From the cell containing the given text, extract its center point as (X, Y) coordinate. 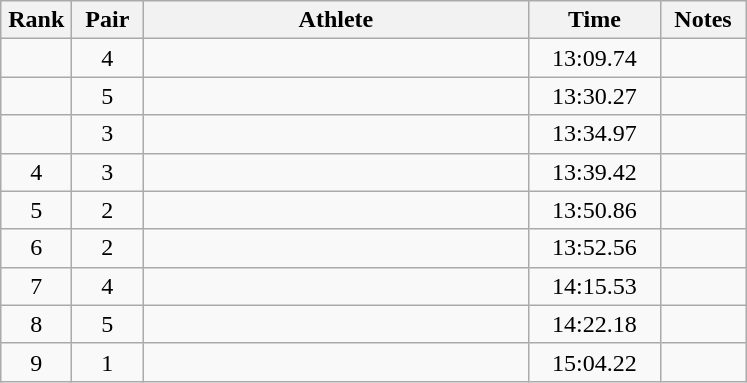
Pair (108, 20)
13:09.74 (594, 58)
8 (36, 324)
15:04.22 (594, 362)
13:30.27 (594, 96)
Rank (36, 20)
13:34.97 (594, 134)
7 (36, 286)
13:50.86 (594, 210)
Notes (703, 20)
1 (108, 362)
Time (594, 20)
6 (36, 248)
13:39.42 (594, 172)
9 (36, 362)
13:52.56 (594, 248)
14:15.53 (594, 286)
14:22.18 (594, 324)
Athlete (336, 20)
